Detect which cell encompasses the target text, then output its [x, y] center coordinate. 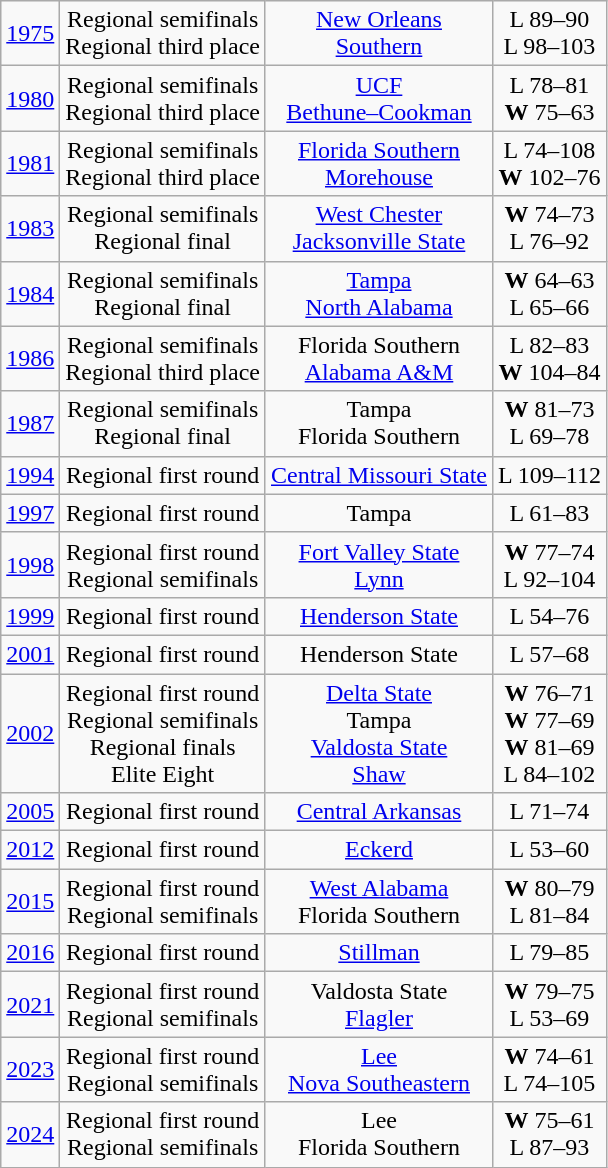
West AlabamaFlorida Southern [378, 902]
2015 [30, 902]
2016 [30, 953]
1997 [30, 513]
TampaFlorida Southern [378, 424]
1981 [30, 164]
Fort Valley StateLynn [378, 564]
W 76–71W 77–69W 81–69L 84–102 [550, 734]
1986 [30, 358]
W 74–61L 74–105 [550, 1070]
2021 [30, 1004]
L 71–74 [550, 812]
Central Missouri State [378, 475]
TampaNorth Alabama [378, 294]
Central Arkansas [378, 812]
1975 [30, 34]
L 89–90L 98–103 [550, 34]
L 78–81W 75–63 [550, 98]
1998 [30, 564]
LeeNova Southeastern [378, 1070]
W 77–74L 92–104 [550, 564]
W 81–73L 69–78 [550, 424]
1984 [30, 294]
W 64–63L 65–66 [550, 294]
2001 [30, 654]
L 54–76 [550, 616]
Delta StateTampaValdosta StateShaw [378, 734]
L 79–85 [550, 953]
W 80–79L 81–84 [550, 902]
2005 [30, 812]
L 57–68 [550, 654]
W 75–61L 87–93 [550, 1134]
West ChesterJacksonville State [378, 228]
W 79–75L 53–69 [550, 1004]
Florida SouthernAlabama A&M [378, 358]
New OrleansSouthern [378, 34]
Eckerd [378, 850]
Tampa [378, 513]
L 109–112 [550, 475]
LeeFlorida Southern [378, 1134]
Florida SouthernMorehouse [378, 164]
2012 [30, 850]
UCFBethune–Cookman [378, 98]
1999 [30, 616]
1980 [30, 98]
L 53–60 [550, 850]
L 74–108W 102–76 [550, 164]
W 74–73L 76–92 [550, 228]
1987 [30, 424]
Stillman [378, 953]
Regional first roundRegional semifinalsRegional finalsElite Eight [163, 734]
1994 [30, 475]
1983 [30, 228]
2024 [30, 1134]
2002 [30, 734]
2023 [30, 1070]
Valdosta StateFlagler [378, 1004]
L 61–83 [550, 513]
L 82–83W 104–84 [550, 358]
